Provide the (x, y) coordinate of the cell's center where the given text is located.  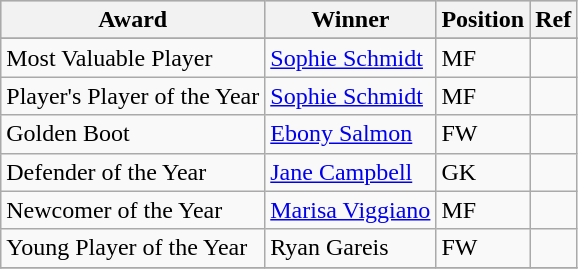
Jane Campbell (350, 172)
Ryan Gareis (350, 248)
Marisa Viggiano (350, 210)
Award (133, 20)
Defender of the Year (133, 172)
Newcomer of the Year (133, 210)
Winner (350, 20)
Ref (554, 20)
Golden Boot (133, 134)
Young Player of the Year (133, 248)
Ebony Salmon (350, 134)
Player's Player of the Year (133, 96)
GK (483, 172)
Position (483, 20)
Most Valuable Player (133, 58)
